Capture the cell that displays the provided text and extract its [X, Y] central coordinate. 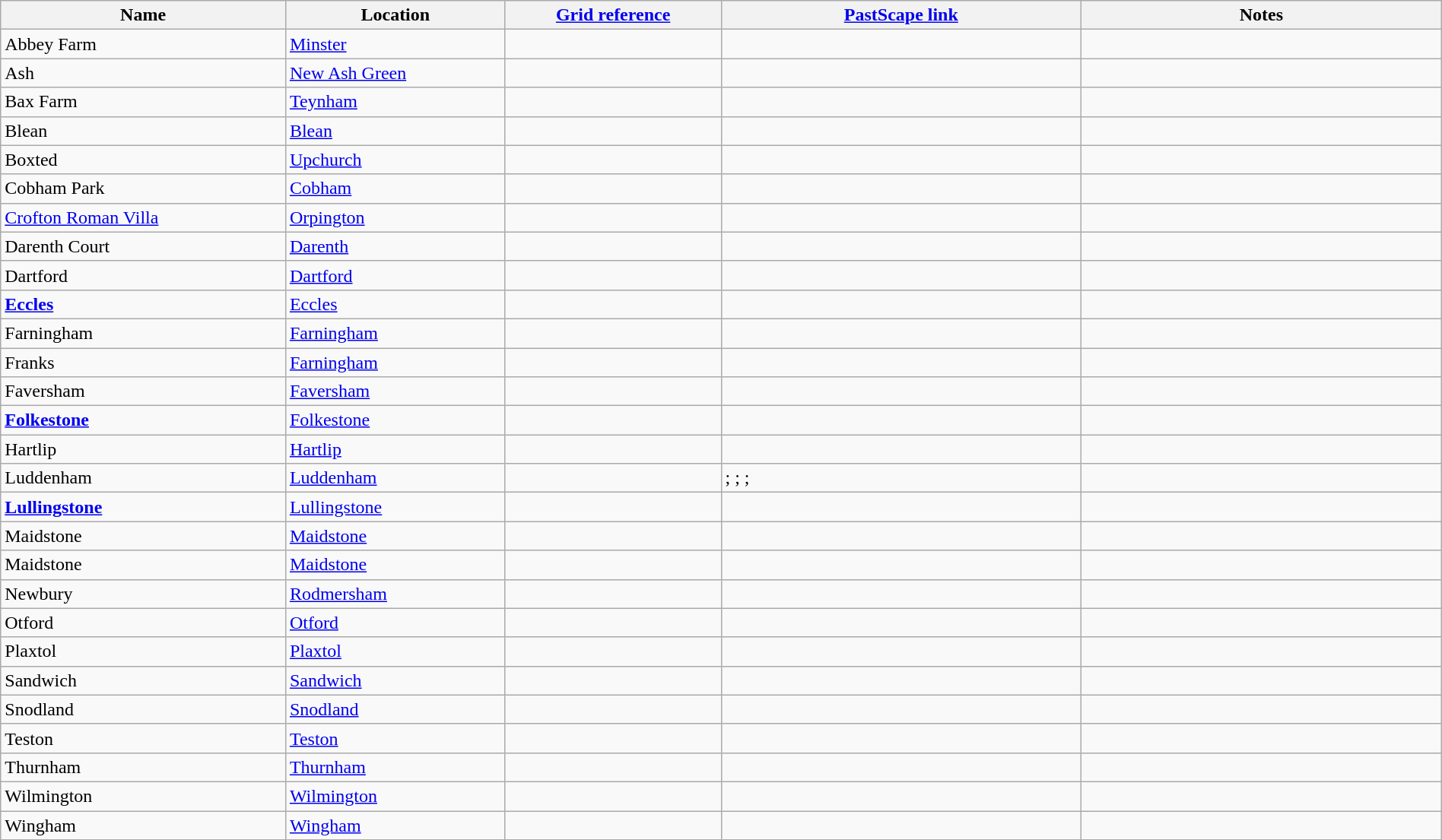
Franks [143, 363]
Rodmersham [395, 594]
Newbury [143, 594]
Orpington [395, 217]
Darenth Court [143, 246]
Cobham Park [143, 189]
Upchurch [395, 160]
New Ash Green [395, 73]
Grid reference [613, 15]
Bax Farm [143, 102]
Abbey Farm [143, 44]
Location [395, 15]
Teynham [395, 102]
Name [143, 15]
Cobham [395, 189]
Ash [143, 73]
Boxted [143, 160]
Darenth [395, 246]
Minster [395, 44]
Crofton Roman Villa [143, 217]
; ; ; [901, 478]
PastScape link [901, 15]
Notes [1262, 15]
